Output the [X, Y] coordinate of the center of the cell containing the given text.  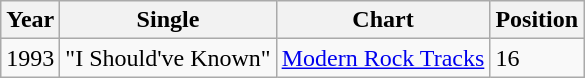
Position [537, 20]
"I Should've Known" [168, 58]
Single [168, 20]
1993 [30, 58]
Year [30, 20]
Modern Rock Tracks [383, 58]
16 [537, 58]
Chart [383, 20]
